Return [x, y] of the center of cell containing provided text 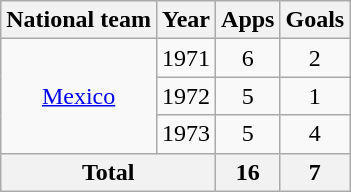
1 [315, 96]
1971 [186, 58]
16 [248, 172]
1972 [186, 96]
Mexico [79, 96]
4 [315, 134]
Total [108, 172]
Year [186, 20]
1973 [186, 134]
National team [79, 20]
6 [248, 58]
2 [315, 58]
Goals [315, 20]
Apps [248, 20]
7 [315, 172]
